For the text-containing cell, return its midpoint in [x, y] coordinate format. 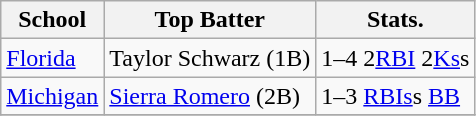
Sierra Romero (2B) [210, 96]
Florida [52, 58]
Michigan [52, 96]
Taylor Schwarz (1B) [210, 58]
1–3 RBIss BB [396, 96]
1–4 2RBI 2Kss [396, 58]
Top Batter [210, 20]
School [52, 20]
Stats. [396, 20]
